Output the (X, Y) coordinate of the center of the cell containing the given text.  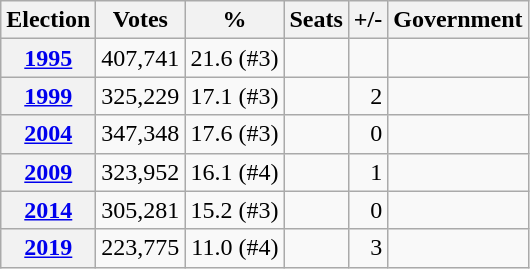
Votes (140, 20)
347,348 (140, 134)
1995 (48, 58)
Seats (316, 20)
+/- (368, 20)
305,281 (140, 210)
% (234, 20)
2014 (48, 210)
325,229 (140, 96)
2019 (48, 248)
21.6 (#3) (234, 58)
17.6 (#3) (234, 134)
2 (368, 96)
16.1 (#4) (234, 172)
17.1 (#3) (234, 96)
407,741 (140, 58)
Government (458, 20)
2004 (48, 134)
Election (48, 20)
2009 (48, 172)
15.2 (#3) (234, 210)
223,775 (140, 248)
323,952 (140, 172)
1999 (48, 96)
1 (368, 172)
3 (368, 248)
11.0 (#4) (234, 248)
